Determine the [X, Y] coordinate at the center of the cell enclosing the given text.  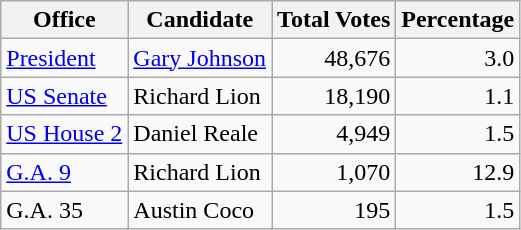
G.A. 9 [64, 172]
Office [64, 20]
Austin Coco [200, 210]
4,949 [334, 134]
Percentage [458, 20]
Gary Johnson [200, 58]
US Senate [64, 96]
1.1 [458, 96]
G.A. 35 [64, 210]
1,070 [334, 172]
Daniel Reale [200, 134]
Candidate [200, 20]
Total Votes [334, 20]
18,190 [334, 96]
12.9 [458, 172]
48,676 [334, 58]
195 [334, 210]
President [64, 58]
3.0 [458, 58]
US House 2 [64, 134]
